From the cell containing the given text, extract its center point as [X, Y] coordinate. 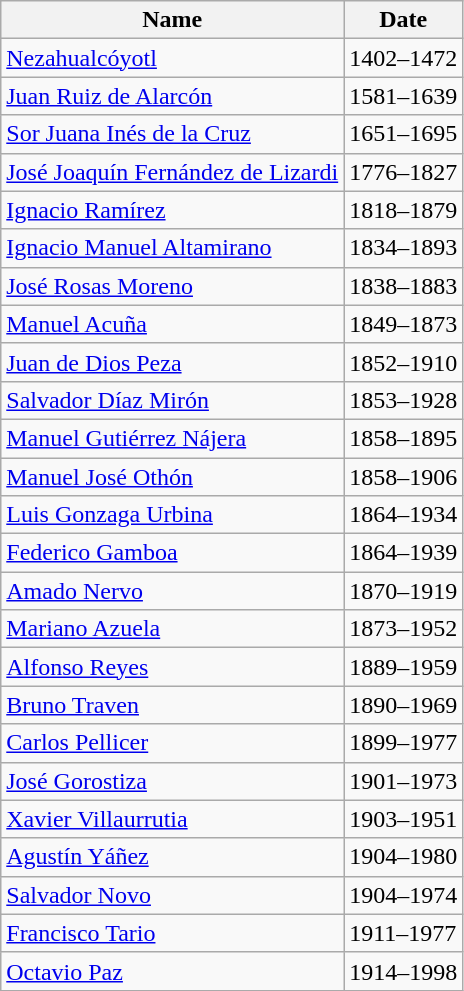
Date [404, 20]
José Joaquín Fernández de Lizardi [172, 172]
1904–1980 [404, 857]
1776–1827 [404, 172]
Amado Nervo [172, 591]
1864–1934 [404, 515]
1858–1906 [404, 477]
José Rosas Moreno [172, 286]
Ignacio Manuel Altamirano [172, 248]
Luis Gonzaga Urbina [172, 515]
1402–1472 [404, 58]
Francisco Tario [172, 933]
Alfonso Reyes [172, 667]
Juan de Dios Peza [172, 362]
1901–1973 [404, 781]
1903–1951 [404, 819]
1870–1919 [404, 591]
1651–1695 [404, 134]
1852–1910 [404, 362]
Xavier Villaurrutia [172, 819]
1853–1928 [404, 400]
1581–1639 [404, 96]
Manuel José Othón [172, 477]
Bruno Traven [172, 705]
Name [172, 20]
Federico Gamboa [172, 553]
José Gorostiza [172, 781]
1858–1895 [404, 438]
1834–1893 [404, 248]
Manuel Acuña [172, 324]
1911–1977 [404, 933]
1890–1969 [404, 705]
Carlos Pellicer [172, 743]
1838–1883 [404, 286]
Salvador Novo [172, 895]
Salvador Díaz Mirón [172, 400]
Nezahualcóyotl [172, 58]
1914–1998 [404, 971]
1899–1977 [404, 743]
Octavio Paz [172, 971]
Juan Ruiz de Alarcón [172, 96]
Sor Juana Inés de la Cruz [172, 134]
1873–1952 [404, 629]
Mariano Azuela [172, 629]
1904–1974 [404, 895]
1818–1879 [404, 210]
1864–1939 [404, 553]
1889–1959 [404, 667]
1849–1873 [404, 324]
Ignacio Ramírez [172, 210]
Agustín Yáñez [172, 857]
Manuel Gutiérrez Nájera [172, 438]
